Identify which cell holds the provided text, then report its [X, Y] central coordinate. 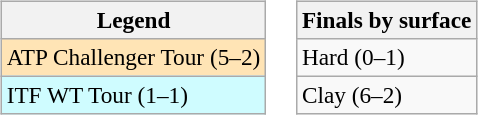
ITF WT Tour (1–1) [133, 95]
Clay (6–2) [387, 95]
Hard (0–1) [387, 57]
Finals by surface [387, 20]
ATP Challenger Tour (5–2) [133, 57]
Legend [133, 20]
